Provide the (x, y) coordinate of the cell's center where the given text is located.  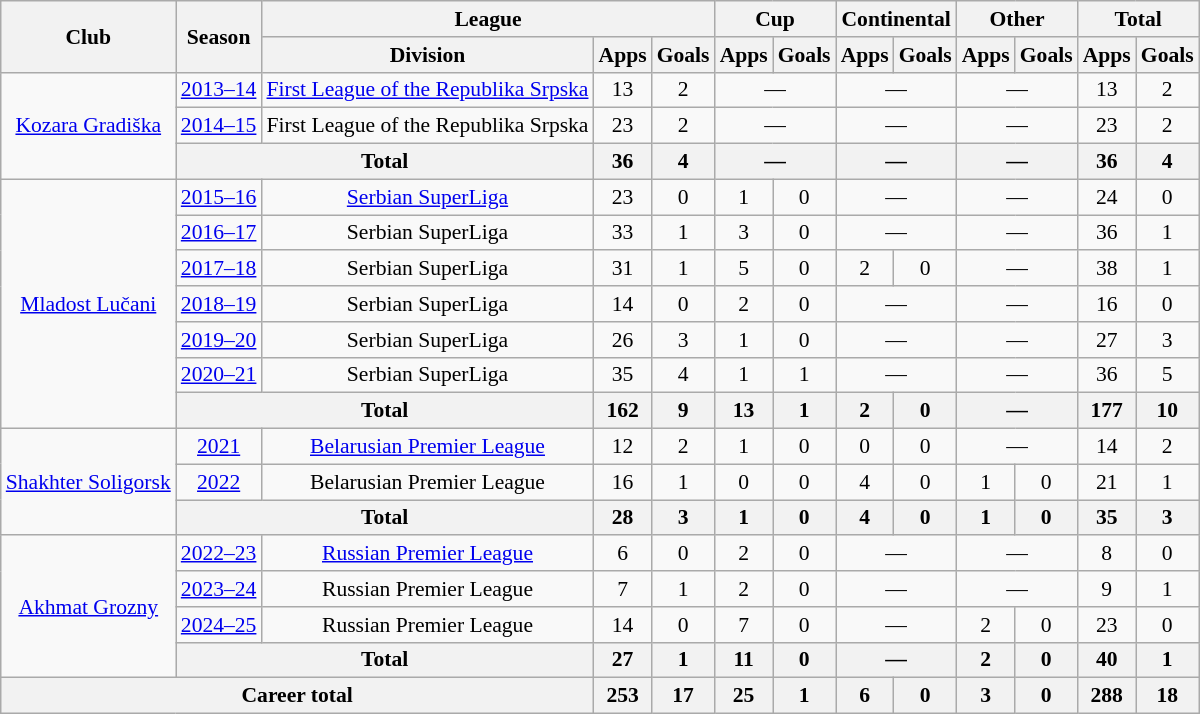
26 (623, 340)
Division (427, 55)
2019–20 (219, 340)
24 (1107, 197)
2018–19 (219, 304)
33 (623, 233)
2023–24 (219, 589)
253 (623, 696)
Continental (896, 19)
38 (1107, 269)
Career total (298, 696)
2014–15 (219, 126)
177 (1107, 411)
288 (1107, 696)
8 (1107, 554)
2022 (219, 482)
31 (623, 269)
2016–17 (219, 233)
Club (88, 36)
2017–18 (219, 269)
25 (744, 696)
162 (623, 411)
Mladost Lučani (88, 304)
Other (1018, 19)
Akhmat Grozny (88, 607)
2020–21 (219, 375)
2021 (219, 447)
Cup (776, 19)
17 (684, 696)
2022–23 (219, 554)
League (488, 19)
2024–25 (219, 625)
2015–16 (219, 197)
Shakhter Soligorsk (88, 482)
40 (1107, 660)
Kozara Gradiška (88, 126)
2013–14 (219, 90)
Season (219, 36)
10 (1168, 411)
21 (1107, 482)
28 (623, 518)
18 (1168, 696)
12 (623, 447)
11 (744, 660)
